Extract the (X, Y) coordinate from the center of the cell holding the provided text.  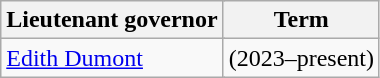
(2023–present) (301, 58)
Lieutenant governor (112, 20)
Term (301, 20)
Edith Dumont (112, 58)
